Locate the cell with the specified text and output its (x, y) center coordinate. 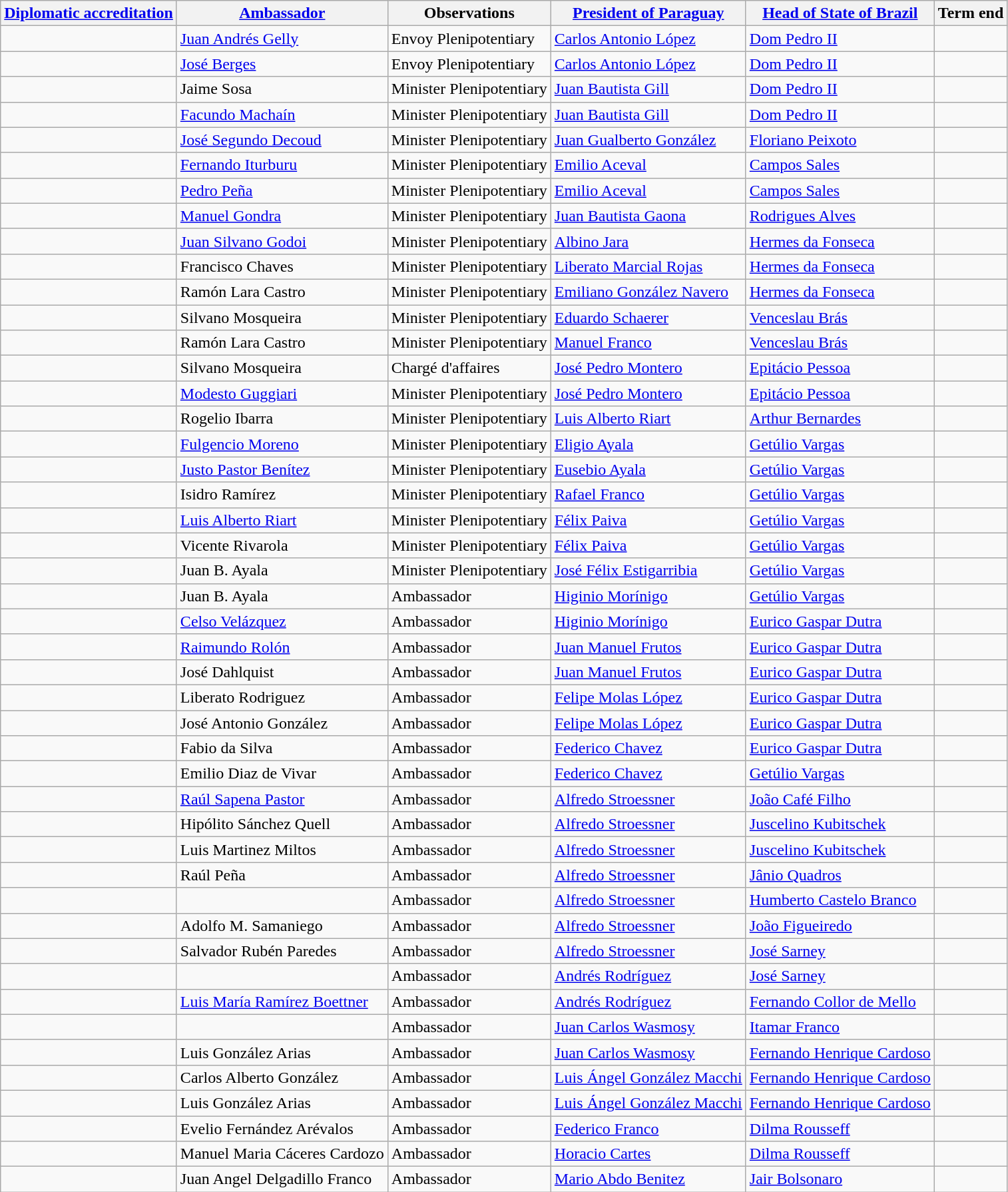
Modesto Guggiari (282, 394)
Raúl Peña (282, 875)
Manuel Gondra (282, 216)
Juan Angel Delgadillo Franco (282, 1179)
Jair Bolsonaro (840, 1179)
Luis María Ramírez Boettner (282, 1002)
Floriano Peixoto (840, 140)
José Félix Estigarribia (648, 571)
João Figueiredo (840, 926)
José Segundo Decoud (282, 140)
Liberato Rodriguez (282, 697)
Juan Andrés Gelly (282, 39)
Isidro Ramírez (282, 495)
José Berges (282, 64)
Jaime Sosa (282, 89)
Itamar Franco (840, 1027)
Humberto Castelo Branco (840, 900)
Jânio Quadros (840, 875)
Diplomatic accreditation (89, 13)
Mario Abdo Benitez (648, 1179)
Adolfo M. Samaniego (282, 926)
Fulgencio Moreno (282, 444)
Salvador Rubén Paredes (282, 951)
Arthur Bernardes (840, 419)
Facundo Machaín (282, 115)
Rogelio Ibarra (282, 419)
Francisco Chaves (282, 266)
Albino Jara (648, 241)
Hipólito Sánchez Quell (282, 824)
Fernando Iturburu (282, 165)
Head of State of Brazil (840, 13)
Liberato Marcial Rojas (648, 266)
Juan Silvano Godoi (282, 241)
Juan Gualberto González (648, 140)
Justo Pastor Benítez (282, 469)
José Antonio González (282, 723)
Chargé d'affaires (469, 368)
Fernando Collor de Mello (840, 1002)
Eusebio Ayala (648, 469)
Vicente Rivarola (282, 545)
Luis Martinez Miltos (282, 850)
Evelio Fernández Arévalos (282, 1129)
João Café Filho (840, 799)
Juan Bautista Gaona (648, 216)
Manuel Franco (648, 343)
José Dahlquist (282, 672)
Emiliano González Navero (648, 292)
Emilio Diaz de Vivar (282, 774)
Observations (469, 13)
Eligio Ayala (648, 444)
Rodrigues Alves (840, 216)
Pedro Peña (282, 190)
Manuel Maria Cáceres Cardozo (282, 1154)
Raimundo Rolón (282, 647)
Federico Franco (648, 1129)
Fabio da Silva (282, 748)
Raúl Sapena Pastor (282, 799)
Rafael Franco (648, 495)
Term end (971, 13)
Celso Velázquez (282, 621)
President of Paraguay (648, 13)
Eduardo Schaerer (648, 318)
Carlos Alberto González (282, 1077)
Horacio Cartes (648, 1154)
